Capture the cell that displays the provided text and extract its [X, Y] central coordinate. 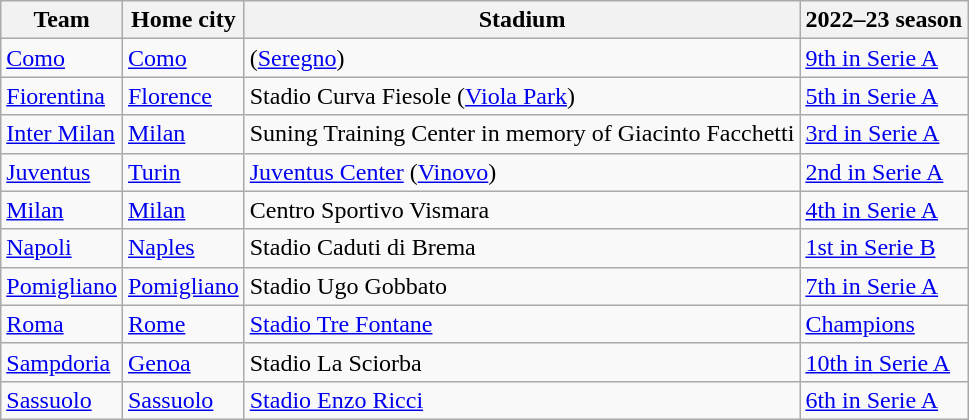
Champions [884, 324]
3rd in Serie A [884, 134]
Napoli [62, 248]
Naples [183, 248]
Stadio Ugo Gobbato [522, 286]
5th in Serie A [884, 96]
2nd in Serie A [884, 172]
Fiorentina [62, 96]
Stadio Caduti di Brema [522, 248]
Rome [183, 324]
10th in Serie A [884, 362]
Suning Training Center in memory of Giacinto Facchetti [522, 134]
Inter Milan [62, 134]
Juventus Center (Vinovo) [522, 172]
Roma [62, 324]
4th in Serie A [884, 210]
Home city [183, 20]
7th in Serie A [884, 286]
Stadio La Sciorba [522, 362]
Sampdoria [62, 362]
Stadio Tre Fontane [522, 324]
Genoa [183, 362]
Juventus [62, 172]
Stadio Curva Fiesole (Viola Park) [522, 96]
1st in Serie B [884, 248]
Stadium [522, 20]
Turin [183, 172]
(Seregno) [522, 58]
2022–23 season [884, 20]
9th in Serie A [884, 58]
Stadio Enzo Ricci [522, 400]
6th in Serie A [884, 400]
Team [62, 20]
Centro Sportivo Vismara [522, 210]
Florence [183, 96]
